Return the (x, y) coordinate for the center point of the cell that contains the specified text.  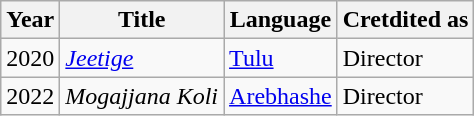
2020 (30, 58)
Language (281, 20)
2022 (30, 96)
Arebhashe (281, 96)
Cretdited as (406, 20)
Year (30, 20)
Mogajjana Koli (142, 96)
Tulu (281, 58)
Jeetige (142, 58)
Title (142, 20)
